Output the (X, Y) coordinate of the center of the cell containing the given text.  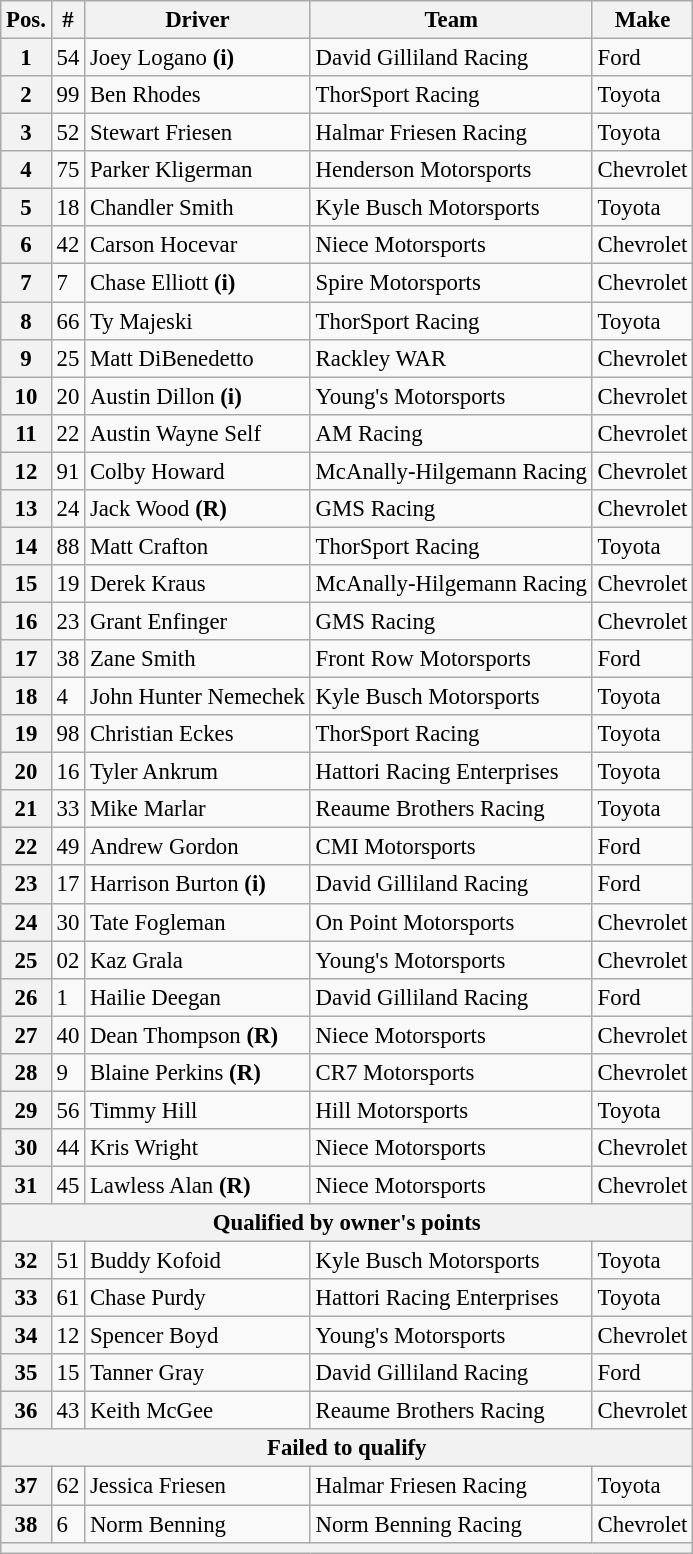
Stewart Friesen (198, 133)
Tate Fogleman (198, 922)
Tyler Ankrum (198, 772)
49 (68, 847)
Norm Benning Racing (451, 1524)
Pos. (26, 20)
Jessica Friesen (198, 1486)
Mike Marlar (198, 809)
31 (26, 1185)
Keith McGee (198, 1411)
Team (451, 20)
35 (26, 1373)
3 (26, 133)
Kaz Grala (198, 960)
Driver (198, 20)
Hailie Deegan (198, 997)
2 (26, 95)
AM Racing (451, 433)
54 (68, 58)
44 (68, 1148)
Zane Smith (198, 659)
34 (26, 1336)
37 (26, 1486)
Chase Elliott (i) (198, 283)
99 (68, 95)
Norm Benning (198, 1524)
36 (26, 1411)
Blaine Perkins (R) (198, 1073)
91 (68, 471)
Spire Motorsports (451, 283)
Austin Dillon (i) (198, 396)
CMI Motorsports (451, 847)
Ben Rhodes (198, 95)
Rackley WAR (451, 358)
27 (26, 1035)
Jack Wood (R) (198, 509)
62 (68, 1486)
CR7 Motorsports (451, 1073)
21 (26, 809)
John Hunter Nemechek (198, 697)
On Point Motorsports (451, 922)
Matt Crafton (198, 546)
Lawless Alan (R) (198, 1185)
Christian Eckes (198, 734)
Timmy Hill (198, 1110)
43 (68, 1411)
75 (68, 170)
Colby Howard (198, 471)
Buddy Kofoid (198, 1261)
02 (68, 960)
Make (642, 20)
Joey Logano (i) (198, 58)
40 (68, 1035)
5 (26, 208)
Henderson Motorsports (451, 170)
13 (26, 509)
Front Row Motorsports (451, 659)
Ty Majeski (198, 321)
Andrew Gordon (198, 847)
56 (68, 1110)
# (68, 20)
Hill Motorsports (451, 1110)
Tanner Gray (198, 1373)
Spencer Boyd (198, 1336)
Matt DiBenedetto (198, 358)
26 (26, 997)
98 (68, 734)
10 (26, 396)
11 (26, 433)
Austin Wayne Self (198, 433)
61 (68, 1298)
8 (26, 321)
Failed to qualify (347, 1449)
88 (68, 546)
Chandler Smith (198, 208)
Chase Purdy (198, 1298)
28 (26, 1073)
Derek Kraus (198, 584)
Harrison Burton (i) (198, 885)
Grant Enfinger (198, 621)
32 (26, 1261)
Dean Thompson (R) (198, 1035)
52 (68, 133)
Carson Hocevar (198, 245)
45 (68, 1185)
Parker Kligerman (198, 170)
66 (68, 321)
42 (68, 245)
29 (26, 1110)
Kris Wright (198, 1148)
51 (68, 1261)
Qualified by owner's points (347, 1223)
14 (26, 546)
